Find where the given text appears and provide that cell's center as (x, y) coordinate. 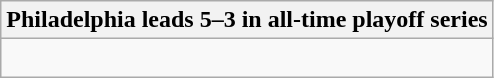
Philadelphia leads 5–3 in all-time playoff series (247, 20)
